From the cell containing the given text, extract its center point as [x, y] coordinate. 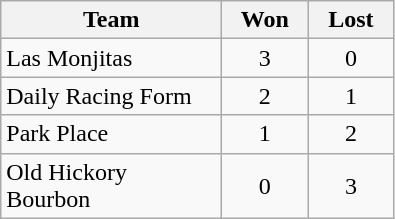
Old Hickory Bourbon [112, 186]
Las Monjitas [112, 58]
Won [265, 20]
Daily Racing Form [112, 96]
Team [112, 20]
Lost [351, 20]
Park Place [112, 134]
